Locate the cell with the specified text and output its (x, y) center coordinate. 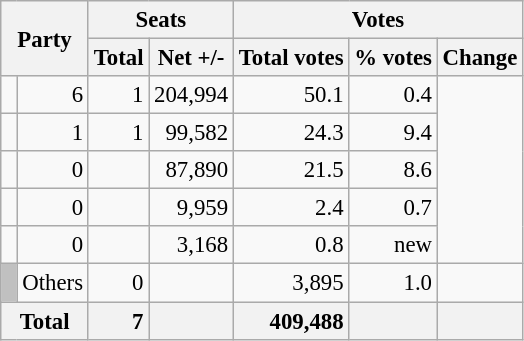
Party (45, 38)
Change (480, 58)
21.5 (290, 170)
0.7 (393, 208)
% votes (393, 58)
6 (52, 95)
new (393, 245)
2.4 (290, 208)
Votes (378, 20)
409,488 (290, 321)
Seats (160, 20)
7 (118, 321)
3,168 (192, 245)
99,582 (192, 133)
1.0 (393, 283)
24.3 (290, 133)
Total votes (290, 58)
204,994 (192, 95)
Net +/- (192, 58)
9,959 (192, 208)
87,890 (192, 170)
9.4 (393, 133)
Others (52, 283)
8.6 (393, 170)
50.1 (290, 95)
0.4 (393, 95)
0.8 (290, 245)
3,895 (290, 283)
